Return (X, Y) of the center of cell containing provided text 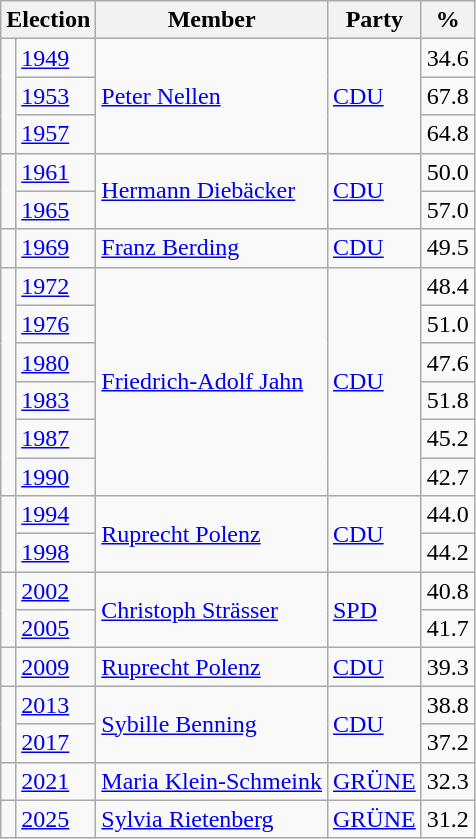
51.8 (448, 400)
37.2 (448, 743)
51.0 (448, 324)
2005 (56, 629)
44.2 (448, 553)
49.5 (448, 248)
2013 (56, 705)
Sylvia Rietenberg (212, 819)
2009 (56, 667)
48.4 (448, 286)
Christoph Strässer (212, 610)
2017 (56, 743)
Maria Klein-Schmeink (212, 781)
1949 (56, 58)
38.8 (448, 705)
45.2 (448, 438)
Peter Nellen (212, 96)
1953 (56, 96)
2025 (56, 819)
1994 (56, 515)
34.6 (448, 58)
67.8 (448, 96)
Member (212, 20)
Party (374, 20)
Friedrich-Adolf Jahn (212, 381)
Election (48, 20)
40.8 (448, 591)
2002 (56, 591)
64.8 (448, 134)
50.0 (448, 172)
1976 (56, 324)
1990 (56, 477)
1998 (56, 553)
1969 (56, 248)
1972 (56, 286)
57.0 (448, 210)
1987 (56, 438)
47.6 (448, 362)
31.2 (448, 819)
41.7 (448, 629)
1983 (56, 400)
2021 (56, 781)
44.0 (448, 515)
SPD (374, 610)
1961 (56, 172)
42.7 (448, 477)
39.3 (448, 667)
1965 (56, 210)
Hermann Diebäcker (212, 191)
Sybille Benning (212, 724)
1980 (56, 362)
1957 (56, 134)
32.3 (448, 781)
% (448, 20)
Franz Berding (212, 248)
